Extract the (X, Y) coordinate from the center of the cell holding the provided text.  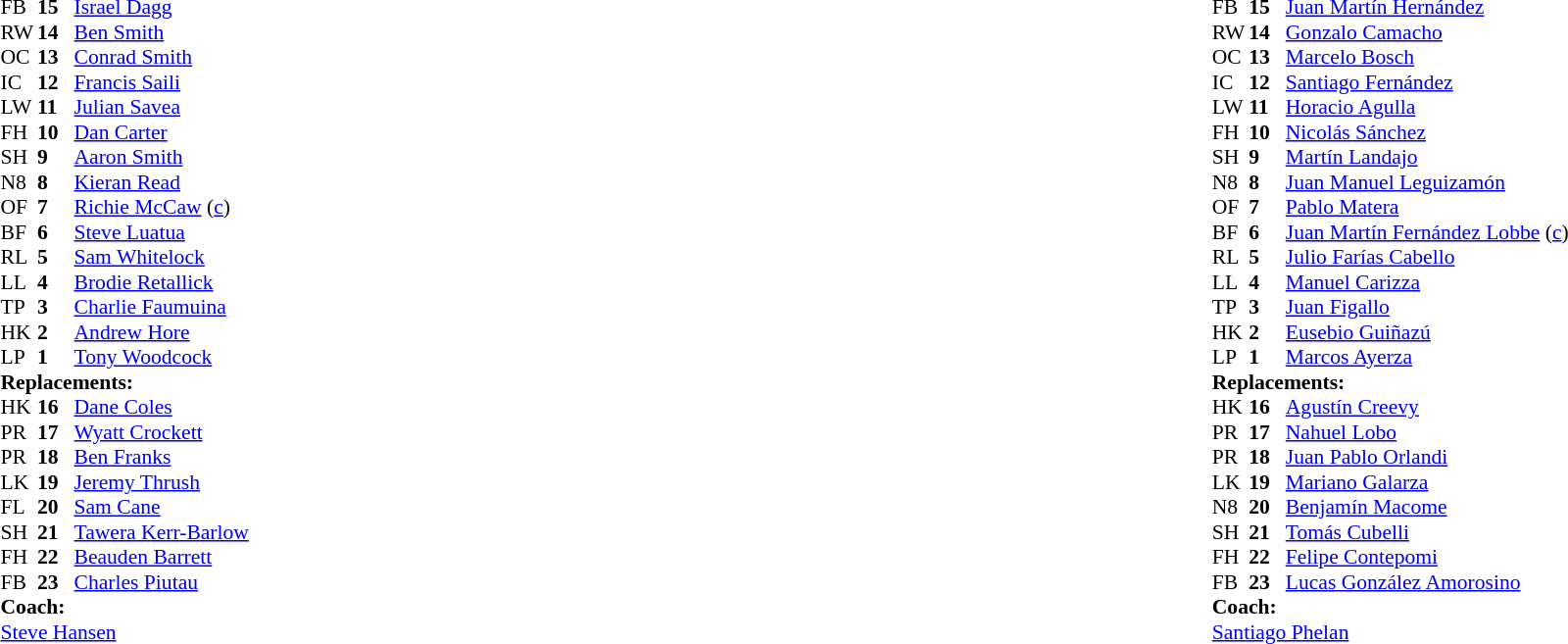
Steve Luatua (162, 232)
Conrad Smith (162, 58)
Brodie Retallick (162, 282)
Beauden Barrett (162, 558)
Sam Cane (162, 507)
Coach: (123, 607)
Dan Carter (162, 132)
Ben Franks (162, 458)
Charles Piutau (162, 582)
Sam Whitelock (162, 258)
Replacements: (123, 382)
FL (19, 507)
Kieran Read (162, 182)
Richie McCaw (c) (162, 207)
Aaron Smith (162, 158)
Francis Saili (162, 82)
Charlie Faumuina (162, 307)
Ben Smith (162, 32)
Julian Savea (162, 107)
Dane Coles (162, 407)
Wyatt Crockett (162, 432)
Tawera Kerr-Barlow (162, 532)
Jeremy Thrush (162, 482)
Tony Woodcock (162, 358)
Andrew Hore (162, 332)
